Find where the given text appears and provide that cell's center as [x, y] coordinate. 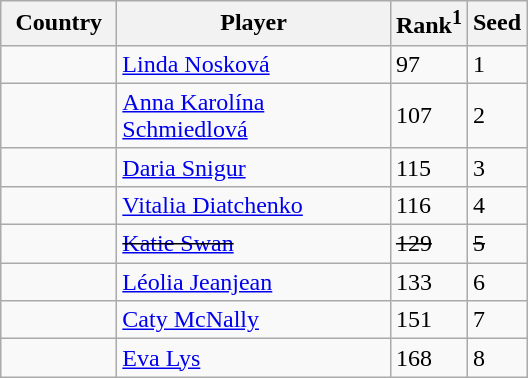
Anna Karolína Schmiedlová [254, 116]
4 [496, 205]
Seed [496, 24]
129 [428, 244]
97 [428, 64]
Eva Lys [254, 358]
107 [428, 116]
Linda Nosková [254, 64]
8 [496, 358]
168 [428, 358]
Daria Snigur [254, 167]
7 [496, 320]
115 [428, 167]
5 [496, 244]
6 [496, 282]
2 [496, 116]
Caty McNally [254, 320]
3 [496, 167]
Vitalia Diatchenko [254, 205]
Country [59, 24]
116 [428, 205]
1 [496, 64]
Katie Swan [254, 244]
Rank1 [428, 24]
151 [428, 320]
133 [428, 282]
Player [254, 24]
Léolia Jeanjean [254, 282]
